Extract the [X, Y] coordinate from the center of the cell holding the provided text.  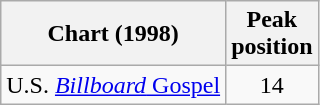
Chart (1998) [114, 34]
14 [272, 85]
U.S. Billboard Gospel [114, 85]
Peakposition [272, 34]
